Find where the given text appears and provide that cell's center as (X, Y) coordinate. 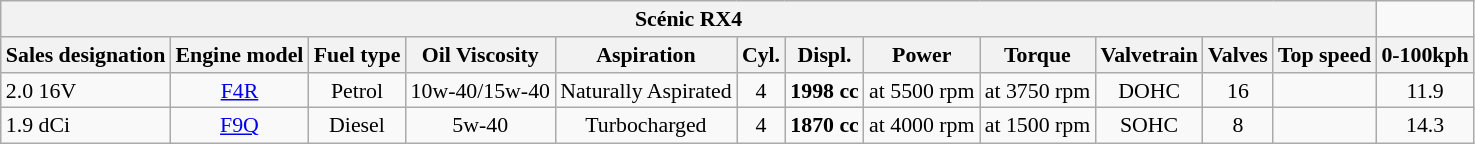
8 (1238, 125)
14.3 (1425, 125)
F9Q (239, 125)
5w-40 (480, 125)
10w-40/15w-40 (480, 90)
0-100kph (1425, 54)
at 3750 rpm (1038, 90)
16 (1238, 90)
1870 cc (824, 125)
Aspiration (646, 54)
2.0 16V (86, 90)
Diesel (358, 125)
Naturally Aspirated (646, 90)
Displ. (824, 54)
Valves (1238, 54)
Valvetrain (1149, 54)
Top speed (1324, 54)
11.9 (1425, 90)
Power (922, 54)
Cyl. (761, 54)
at 4000 rpm (922, 125)
Scénic RX4 (689, 18)
Fuel type (358, 54)
Turbocharged (646, 125)
1.9 dCi (86, 125)
Torque (1038, 54)
Oil Viscosity (480, 54)
Petrol (358, 90)
SOHC (1149, 125)
DOHC (1149, 90)
at 5500 rpm (922, 90)
Sales designation (86, 54)
Engine model (239, 54)
at 1500 rpm (1038, 125)
1998 cc (824, 90)
F4R (239, 90)
